Return the [X, Y] coordinate for the center point of the cell that contains the specified text.  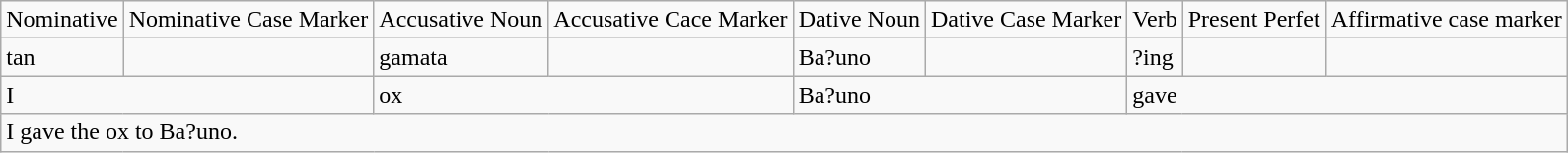
?ing [1155, 57]
Nominative [62, 20]
Dative Noun [859, 20]
gamata [462, 57]
Present Perfet [1254, 20]
Verb [1155, 20]
Nominative Case Marker [249, 20]
I [187, 95]
Accusative Noun [462, 20]
ox [584, 95]
gave [1347, 95]
tan [62, 57]
I gave the ox to Ba?uno. [785, 132]
Dative Case Marker [1026, 20]
Accusative Cace Marker [671, 20]
Affirmative case marker [1446, 20]
